For the text-containing cell, return its midpoint in (x, y) coordinate format. 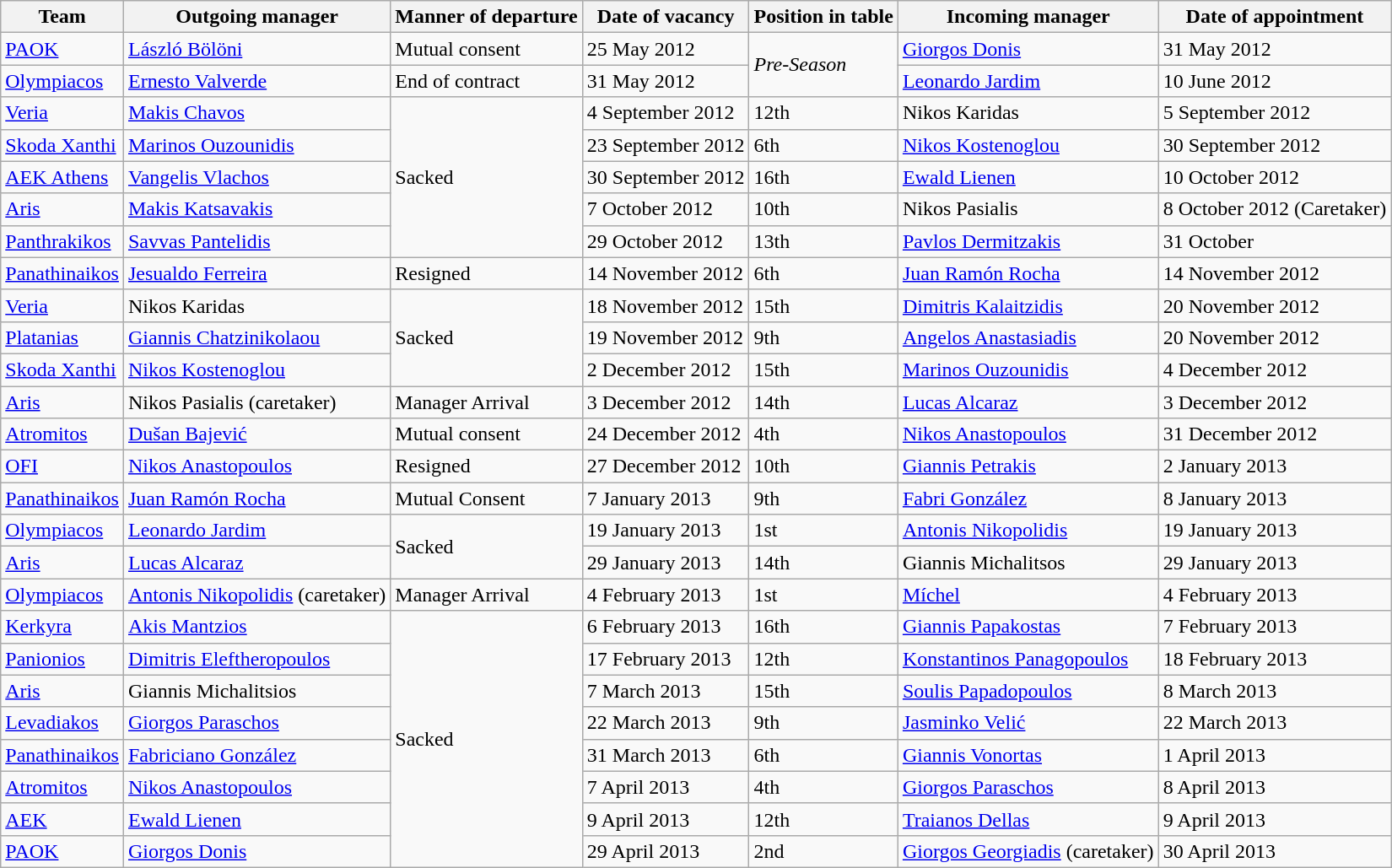
4 September 2012 (666, 113)
Giorgos Georgiadis (caretaker) (1028, 851)
Giannis Michalitsios (256, 691)
Platanias (62, 337)
End of contract (486, 81)
25 May 2012 (666, 49)
31 December 2012 (1275, 434)
László Bölöni (256, 49)
Date of appointment (1275, 17)
Dimitris Eleftheropoulos (256, 659)
Giannis Michalitsos (1028, 563)
Konstantinos Panagopoulos (1028, 659)
6 February 2013 (666, 627)
Position in table (823, 17)
Soulis Papadopoulos (1028, 691)
Antonis Nikopolidis (1028, 531)
Dimitris Kalaitzidis (1028, 305)
4 December 2012 (1275, 369)
Giannis Chatzinikolaou (256, 337)
10 October 2012 (1275, 177)
8 April 2013 (1275, 787)
Makis Katsavakis (256, 209)
Outgoing manager (256, 17)
1 April 2013 (1275, 755)
OFI (62, 466)
Pavlos Dermitzakis (1028, 241)
31 May 2012 (1275, 49)
Fabri González (1028, 499)
29 April 2013 (666, 851)
AEK (62, 819)
Antonis Nikopolidis (caretaker) (256, 595)
30 April 2013 (1275, 851)
Panionios (62, 659)
Date of vacancy (666, 17)
Vangelis Vlachos (256, 177)
Giannis Petrakis (1028, 466)
7 March 2013 (666, 691)
31 October (1275, 241)
Giannis Papakostas (1028, 627)
Team (62, 17)
18 February 2013 (1275, 659)
8 October 2012 (Caretaker) (1275, 209)
7 January 2013 (666, 499)
Pre-Season (823, 65)
Panthrakikos (62, 241)
Makis Chavos (256, 113)
Angelos Anastasiadis (1028, 337)
Giannis Vonortas (1028, 755)
7 October 2012 (666, 209)
31 Μay 2012 (666, 81)
2 December 2012 (666, 369)
Jasminko Velić (1028, 723)
5 September 2012 (1275, 113)
2 January 2013 (1275, 466)
31 March 2013 (666, 755)
8 January 2013 (1275, 499)
Akis Mantzios (256, 627)
Traianos Dellas (1028, 819)
24 December 2012 (666, 434)
AEK Athens (62, 177)
7 February 2013 (1275, 627)
Ernesto Valverde (256, 81)
7 April 2013 (666, 787)
27 December 2012 (666, 466)
29 October 2012 (666, 241)
18 November 2012 (666, 305)
Míchel (1028, 595)
Nikos Pasialis (caretaker) (256, 402)
23 September 2012 (666, 145)
19 November 2012 (666, 337)
2nd (823, 851)
Savvas Pantelidis (256, 241)
13th (823, 241)
Mutual Consent (486, 499)
Kerkyra (62, 627)
10 June 2012 (1275, 81)
Nikos Pasialis (1028, 209)
Levadiakos (62, 723)
8 March 2013 (1275, 691)
Jesualdo Ferreira (256, 273)
Incoming manager (1028, 17)
Dušan Bajević (256, 434)
17 February 2013 (666, 659)
Manner of departure (486, 17)
Fabriciano González (256, 755)
